Return [X, Y] of the center of cell containing provided text 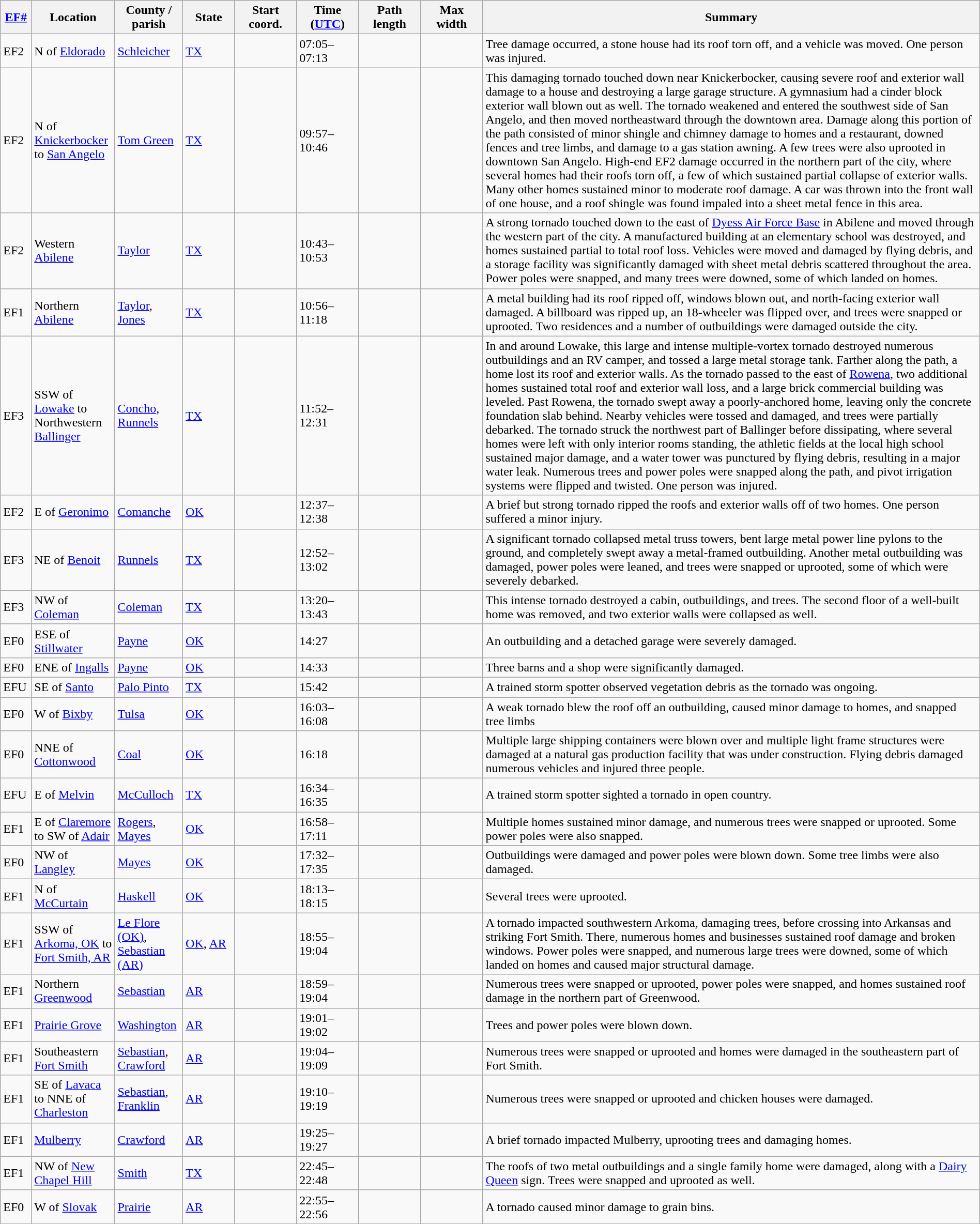
The roofs of two metal outbuildings and a single family home were damaged, along with a Dairy Queen sign. Trees were snapped and uprooted as well. [731, 1173]
Mulberry [73, 1139]
Taylor [149, 251]
A brief tornado impacted Mulberry, uprooting trees and damaging homes. [731, 1139]
Smith [149, 1173]
NNE of Cottonwood [73, 755]
A tornado caused minor damage to grain bins. [731, 1206]
Coleman [149, 607]
Tulsa [149, 713]
Trees and power poles were blown down. [731, 1024]
SSW of Arkoma, OK to Fort Smith, AR [73, 944]
Washington [149, 1024]
Runnels [149, 559]
NW of New Chapel Hill [73, 1173]
SSW of Lowake to Northwestern Ballinger [73, 416]
Western Abilene [73, 251]
NE of Benoit [73, 559]
N of Knickerbocker to San Angelo [73, 141]
18:13–18:15 [328, 896]
Several trees were uprooted. [731, 896]
A brief but strong tornado ripped the roofs and exterior walls off of two homes. One person suffered a minor injury. [731, 512]
Palo Pinto [149, 687]
SE of Lavaca to NNE of Charleston [73, 1099]
19:25–19:27 [328, 1139]
Sebastian, Franklin [149, 1099]
Sebastian [149, 991]
19:04–19:09 [328, 1059]
Outbuildings were damaged and power poles were blown down. Some tree limbs were also damaged. [731, 862]
10:56–11:18 [328, 312]
McCulloch [149, 795]
16:03–16:08 [328, 713]
ENE of Ingalls [73, 667]
Tom Green [149, 141]
A trained storm spotter sighted a tornado in open country. [731, 795]
Concho, Runnels [149, 416]
W of Slovak [73, 1206]
Time (UTC) [328, 18]
12:37–12:38 [328, 512]
19:01–19:02 [328, 1024]
Mayes [149, 862]
Multiple homes sustained minor damage, and numerous trees were snapped or uprooted. Some power poles were also snapped. [731, 829]
12:52–13:02 [328, 559]
22:55–22:56 [328, 1206]
Summary [731, 18]
OK, AR [209, 944]
E of Geronimo [73, 512]
Haskell [149, 896]
W of Bixby [73, 713]
09:57–10:46 [328, 141]
Three barns and a shop were significantly damaged. [731, 667]
An outbuilding and a detached garage were severely damaged. [731, 641]
16:34–16:35 [328, 795]
07:05–07:13 [328, 51]
Sebastian, Crawford [149, 1059]
Rogers, Mayes [149, 829]
N of Eldorado [73, 51]
Le Flore (OK), Sebastian (AR) [149, 944]
Northern Greenwood [73, 991]
Northern Abilene [73, 312]
Comanche [149, 512]
Path length [390, 18]
EF# [16, 18]
Schleicher [149, 51]
N of McCurtain [73, 896]
ESE of Stillwater [73, 641]
13:20–13:43 [328, 607]
A weak tornado blew the roof off an outbuilding, caused minor damage to homes, and snapped tree limbs [731, 713]
16:58–17:11 [328, 829]
11:52–12:31 [328, 416]
18:59–19:04 [328, 991]
Coal [149, 755]
E of Melvin [73, 795]
22:45–22:48 [328, 1173]
Location [73, 18]
17:32–17:35 [328, 862]
State [209, 18]
A trained storm spotter observed vegetation debris as the tornado was ongoing. [731, 687]
Southeastern Fort Smith [73, 1059]
14:33 [328, 667]
E of Claremore to SW of Adair [73, 829]
NW of Langley [73, 862]
NW of Coleman [73, 607]
19:10–19:19 [328, 1099]
SE of Santo [73, 687]
Taylor, Jones [149, 312]
County / parish [149, 18]
Numerous trees were snapped or uprooted and homes were damaged in the southeastern part of Fort Smith. [731, 1059]
Prairie Grove [73, 1024]
10:43–10:53 [328, 251]
Numerous trees were snapped or uprooted, power poles were snapped, and homes sustained roof damage in the northern part of Greenwood. [731, 991]
Numerous trees were snapped or uprooted and chicken houses were damaged. [731, 1099]
15:42 [328, 687]
Prairie [149, 1206]
Max width [452, 18]
Crawford [149, 1139]
18:55–19:04 [328, 944]
16:18 [328, 755]
14:27 [328, 641]
Tree damage occurred, a stone house had its roof torn off, and a vehicle was moved. One person was injured. [731, 51]
Start coord. [266, 18]
